From the cell containing the given text, extract its center point as [X, Y] coordinate. 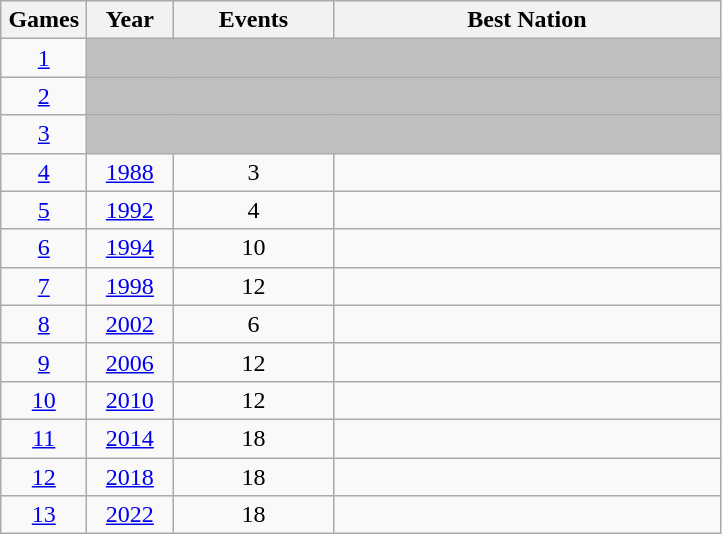
5 [44, 210]
2022 [130, 515]
Events [254, 20]
2018 [130, 477]
11 [44, 438]
8 [44, 324]
1998 [130, 286]
13 [44, 515]
1992 [130, 210]
2006 [130, 362]
9 [44, 362]
1994 [130, 248]
1 [44, 58]
2014 [130, 438]
Year [130, 20]
1988 [130, 172]
2 [44, 96]
Games [44, 20]
2010 [130, 400]
2002 [130, 324]
Best Nation [527, 20]
7 [44, 286]
